Capture the cell that displays the provided text and extract its (X, Y) central coordinate. 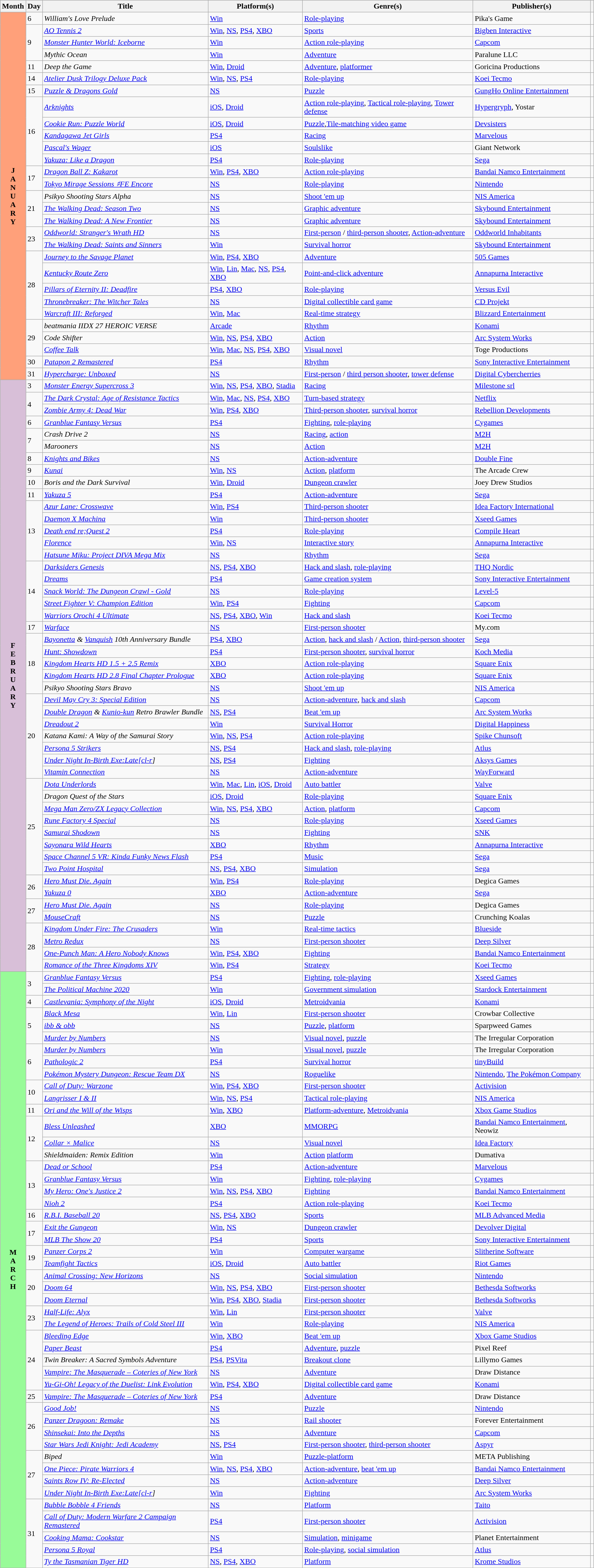
Doom 64 (126, 1288)
Ty the Tasmanian Tiger HD (126, 1562)
Music (388, 857)
Puzzle & Dragons Gold (126, 91)
Cookie Run: Puzzle World (126, 123)
Vitamin Connection (126, 772)
Kingdom Hearts HD 2.8 Final Chapter Prologue (126, 676)
The Walking Dead: A New Frontier (126, 220)
THQ Nordic (532, 567)
Tokyo Mirage Sessions ♯FE Encore (126, 184)
Dumativa (532, 1155)
Spike Chunsoft (532, 736)
24 (34, 1360)
Bigben Interactive (532, 30)
Compile Heart (532, 531)
Blueside (532, 929)
Survival Horror (388, 724)
21 (34, 208)
Oddworld: Stranger's Wrath HD (126, 232)
Yu-Gi-Oh! Legacy of the Duelist: Link Evolution (126, 1384)
Hatsune Miku: Project DIVA Mega Mix (126, 555)
Pillars of Eternity II: Deadfire (126, 290)
Hack and slash (388, 615)
Publisher(s) (532, 6)
Code Shifter (126, 338)
Digital Happiness (532, 724)
Warcraft III: Reforged (126, 314)
Metroidvania (388, 1001)
Interactive story (388, 543)
Sayonara Wild Hearts (126, 844)
Planet Entertainment (532, 1538)
Simulation (388, 869)
First-person / third person shooter, tower defense (388, 374)
Genre(s) (388, 6)
Warriors Orochi 4 Ultimate (126, 615)
Snack World: The Dungeon Crawl - Gold (126, 591)
Lillymo Games (532, 1360)
Yakuza: Like a Dragon (126, 159)
First-person / third-person shooter, Action-adventure (388, 232)
Action, hack and slash / Action, third-person shooter (388, 639)
Good Job! (126, 1408)
Win, Mac, Lin, iOS, Droid (255, 784)
Idea Factory (532, 1143)
Forever Entertainment (532, 1420)
Monster Hunter World: Iceborne (126, 42)
Action-adventure, beat 'em up (388, 1469)
Paper Beast (126, 1348)
Idea Factory International (532, 507)
Joey Drew Studios (532, 483)
Azur Lane: Crosswave (126, 507)
CD Projekt (532, 302)
Shieldmaiden: Remix Edition (126, 1155)
Knights and Bikes (126, 458)
Win, Mac (255, 314)
Win, PS4, XBO, Stadia (255, 1300)
Milestone srl (532, 386)
beatmania IIDX 27 HEROIC VERSE (126, 326)
One-Punch Man: A Hero Nobody Knows (126, 953)
Rebellion Developments (532, 410)
Slitherine Software (532, 1252)
NS, PS4, XBO, Win (255, 615)
Journey to the Savage Planet (126, 257)
MLB The Show 20 (126, 1239)
Blizzard Entertainment (532, 314)
Bless Unleashed (126, 1126)
SNK (532, 832)
Patapon 2 Remastered (126, 362)
Panzer Corps 2 (126, 1252)
PS4, PSVita (255, 1360)
Darksiders Genesis (126, 567)
Devolver Digital (532, 1227)
William's Love Prelude (126, 18)
Hunt: Showdown (126, 652)
Crunching Koalas (532, 917)
Computer wargame (388, 1252)
505 Games (532, 257)
Death end re;Quest 2 (126, 531)
Aksys Games (532, 760)
Katana Kami: A Way of the Samurai Story (126, 736)
Samurai Shodown (126, 832)
Adventure, platformer (388, 67)
Stardock Entertainment (532, 989)
Government simulation (388, 989)
Riot Games (532, 1264)
Black Mesa (126, 1013)
29 (34, 338)
FEBRUARY (13, 675)
Koch Media (532, 652)
Action platform (388, 1155)
The Dark Crystal: Age of Resistance Tactics (126, 398)
Pika's Game (532, 18)
ibb & obb (126, 1025)
Thronebreaker: The Witcher Tales (126, 302)
Arknights (126, 107)
Puzzle-platform (388, 1457)
Win, Lin, Mac, NS, PS4, XBO (255, 273)
Oddworld Inhabitants (532, 232)
Romance of the Three Kingdoms XIV (126, 965)
Aspyr (532, 1445)
Bleeding Edge (126, 1336)
Dead or School (126, 1167)
Simulation, minigame (388, 1538)
One Piece: Pirate Warriors 4 (126, 1469)
Hypercharge: Unboxed (126, 374)
Toge Productions (532, 350)
Call of Duty: Warzone (126, 1086)
Kunai (126, 471)
Role-playing, social simulation (388, 1550)
Krome Studios (532, 1562)
Rune Factory 4 Special (126, 820)
30 (34, 362)
Star Wars Jedi Knight: Jedi Academy (126, 1445)
Saints Row IV: Re-Elected (126, 1481)
15 (34, 91)
Kentucky Route Zero (126, 273)
Double Dragon & Kunio-kun Retro Brawler Bundle (126, 712)
Soulslike (388, 147)
Exit the Gungeon (126, 1227)
Title (126, 6)
Two Point Hospital (126, 869)
GungHo Online Entertainment (532, 91)
Dragon Quest of the Stars (126, 796)
The Arcade Crew (532, 471)
Deep the Game (126, 67)
Zombie Army 4: Dead War (126, 410)
Nioh 2 (126, 1203)
Ori and the Will of the Wisps (126, 1110)
Level-5 (532, 591)
Taito (532, 1505)
Mythic Ocean (126, 55)
Third-person shooter, survival horror (388, 410)
Real-time strategy (388, 314)
Puzzle, platform (388, 1025)
Bubble Bobble 4 Friends (126, 1505)
Platform(s) (255, 6)
Psikyo Shooting Stars Bravo (126, 688)
Castlevania: Symphony of the Night (126, 1001)
Devsisters (532, 123)
Turn-based strategy (388, 398)
7 (34, 440)
Mega Man Zero/ZX Legacy Collection (126, 808)
8 (34, 458)
Call of Duty: Modern Warfare 2 Campaign Remastered (126, 1521)
Bandai Namco Entertainment, Neowiz (532, 1126)
Metro Redux (126, 941)
Month (13, 6)
Florence (126, 543)
Versus Evil (532, 290)
Half-Life: Alyx (126, 1312)
Tactical role-playing (388, 1098)
Kingdom Hearts HD 1.5 + 2.5 Remix (126, 664)
Point-and-click adventure (388, 273)
Monster Energy Supercross 3 (126, 386)
WayForward (532, 772)
Strategy (388, 965)
Crowbar Collective (532, 1013)
Game creation system (388, 579)
Teamfight Tactics (126, 1264)
META Publishing (532, 1457)
Arcade (255, 326)
tinyBuild (532, 1062)
Bayonetta & Vanquish 10th Anniversary Bundle (126, 639)
18 (34, 663)
Day (34, 6)
Double Fine (532, 458)
Crash Drive 2 (126, 434)
Coffee Talk (126, 350)
Collar × Malice (126, 1143)
Goricina Productions (532, 67)
The Walking Dead: Season Two (126, 208)
Nintendo, The Pokémon Company (532, 1074)
5 (34, 1025)
Animal Crossing: New Horizons (126, 1276)
Warface (126, 627)
Biped (126, 1457)
Marooners (126, 446)
Win, NS, PS4, XBO, Stadia (255, 386)
Platform-adventure, Metroidvania (388, 1110)
Adventure, puzzle (388, 1348)
Pascal's Wager (126, 147)
MLB Advanced Media (532, 1215)
MMORPG (388, 1126)
First-person shooter, survival horror (388, 652)
My Hero: One's Justice 2 (126, 1191)
Twin Breaker: A Sacred Symbols Adventure (126, 1360)
R.B.I. Baseball 20 (126, 1215)
Cooking Mama: Cookstar (126, 1538)
iOS (255, 147)
Kingdom Under Fire: The Crusaders (126, 929)
Devil May Cry 3: Special Edition (126, 700)
Roguelike (388, 1074)
Panzer Dragoon: Remake (126, 1420)
Dragon Ball Z: Kakarot (126, 172)
Street Fighter V: Champion Edition (126, 603)
Giant Network (532, 147)
The Walking Dead: Saints and Sinners (126, 244)
The Legend of Heroes: Trails of Cold Steel III (126, 1324)
Real-time tactics (388, 929)
Paralune LLC (532, 55)
Persona 5 Royal (126, 1550)
Breakout clone (388, 1360)
Pathologic 2 (126, 1062)
Yakuza 0 (126, 893)
Rail shooter (388, 1420)
Social simulation (388, 1276)
12 (34, 1138)
Persona 5 Strikers (126, 748)
Dota Underlords (126, 784)
Atelier Dusk Trilogy Deluxe Pack (126, 79)
Dreadout 2 (126, 724)
JANUARY (13, 196)
Pokémon Mystery Dungeon: Rescue Team DX (126, 1074)
Space Channel 5 VR: Kinda Funky News Flash (126, 857)
Langrisser I & II (126, 1098)
Sparpweed Games (532, 1025)
Boris and the Dark Survival (126, 483)
Netflix (532, 398)
Action role-playing, Tactical role-playing, Tower defense (388, 107)
Shinsekai: Into the Depths (126, 1432)
Doom Eternal (126, 1300)
Pixel Reef (532, 1348)
Daemon X Machina (126, 519)
Puzzle,Tile-matching video game (388, 123)
Hypergryph, Yostar (532, 107)
Action-adventure, hack and slash (388, 700)
AO Tennis 2 (126, 30)
Dreams (126, 579)
The Political Machine 2020 (126, 989)
19 (34, 1258)
Digital Cybercherries (532, 374)
Racing, action (388, 434)
MARCH (13, 1270)
Psikyo Shooting Stars Alpha (126, 196)
Kandagawa Jet Girls (126, 135)
My.com (532, 627)
MouseCraft (126, 917)
First-person shooter, third-person shooter (388, 1445)
Yakuza 5 (126, 495)
